Search for the cell housing the specified text and yield its (X, Y) center coordinate. 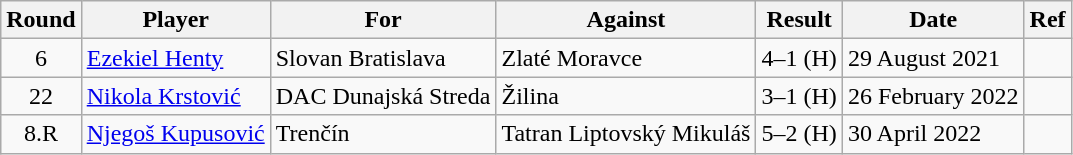
DAC Dunajská Streda (383, 96)
Date (933, 20)
Round (41, 20)
3–1 (H) (799, 96)
Nikola Krstović (176, 96)
30 April 2022 (933, 134)
For (383, 20)
Ref (1048, 20)
Žilina (626, 96)
Trenčín (383, 134)
Ezekiel Henty (176, 58)
Against (626, 20)
22 (41, 96)
Result (799, 20)
6 (41, 58)
8.R (41, 134)
Zlaté Moravce (626, 58)
26 February 2022 (933, 96)
Tatran Liptovský Mikuláš (626, 134)
5–2 (H) (799, 134)
Slovan Bratislava (383, 58)
Njegoš Kupusović (176, 134)
Player (176, 20)
29 August 2021 (933, 58)
4–1 (H) (799, 58)
